Return [x, y] of the center of cell containing provided text 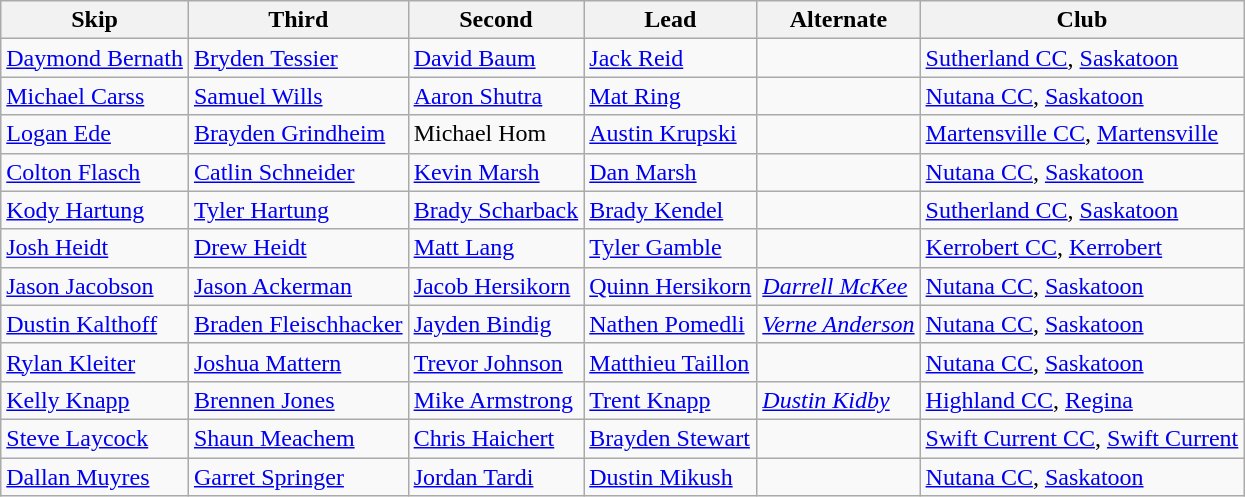
Aaron Shutra [496, 96]
Logan Ede [95, 134]
Chris Haichert [496, 438]
Highland CC, Regina [1082, 400]
Mike Armstrong [496, 400]
Jacob Hersikorn [496, 286]
Swift Current CC, Swift Current [1082, 438]
Martensville CC, Martensville [1082, 134]
Matt Lang [496, 248]
Alternate [838, 20]
Dan Marsh [670, 172]
Trent Knapp [670, 400]
Lead [670, 20]
Second [496, 20]
Rylan Kleiter [95, 362]
Trevor Johnson [496, 362]
Bryden Tessier [298, 58]
Tyler Gamble [670, 248]
Dustin Kidby [838, 400]
Jack Reid [670, 58]
Brennen Jones [298, 400]
Brady Kendel [670, 210]
Samuel Wills [298, 96]
Michael Carss [95, 96]
Third [298, 20]
Kevin Marsh [496, 172]
Kelly Knapp [95, 400]
Dustin Mikush [670, 477]
Darrell McKee [838, 286]
David Baum [496, 58]
Jason Jacobson [95, 286]
Steve Laycock [95, 438]
Drew Heidt [298, 248]
Brayden Stewart [670, 438]
Garret Springer [298, 477]
Michael Hom [496, 134]
Josh Heidt [95, 248]
Brady Scharback [496, 210]
Kody Hartung [95, 210]
Matthieu Taillon [670, 362]
Quinn Hersikorn [670, 286]
Mat Ring [670, 96]
Colton Flasch [95, 172]
Tyler Hartung [298, 210]
Verne Anderson [838, 324]
Austin Krupski [670, 134]
Brayden Grindheim [298, 134]
Daymond Bernath [95, 58]
Braden Fleischhacker [298, 324]
Jason Ackerman [298, 286]
Kerrobert CC, Kerrobert [1082, 248]
Dustin Kalthoff [95, 324]
Skip [95, 20]
Club [1082, 20]
Jayden Bindig [496, 324]
Nathen Pomedli [670, 324]
Joshua Mattern [298, 362]
Shaun Meachem [298, 438]
Dallan Muyres [95, 477]
Catlin Schneider [298, 172]
Jordan Tardi [496, 477]
